Return the (X, Y) coordinate for the center point of the cell that contains the specified text.  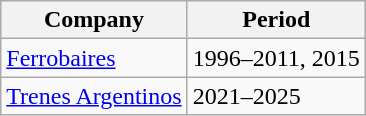
Period (276, 20)
Trenes Argentinos (94, 96)
2021–2025 (276, 96)
1996–2011, 2015 (276, 58)
Company (94, 20)
Ferrobaires (94, 58)
